For the text-containing cell, return its midpoint in (X, Y) coordinate format. 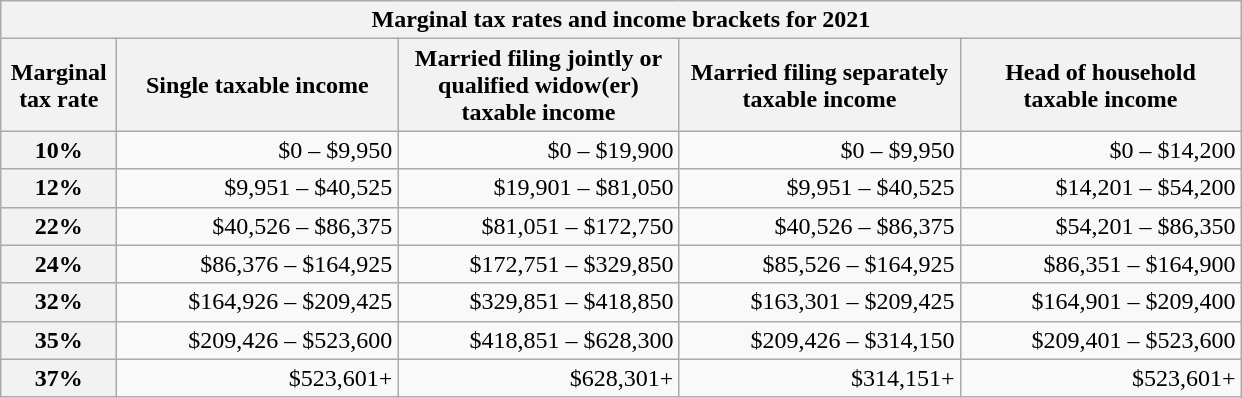
$0 – $14,200 (1100, 150)
$209,401 – $523,600 (1100, 340)
$418,851 – $628,300 (538, 340)
10% (59, 150)
Marginal tax rates and income brackets for 2021 (621, 20)
$85,526 – $164,925 (820, 264)
$0 – $19,900 (538, 150)
$172,751 – $329,850 (538, 264)
Marginal tax rate (59, 85)
$86,351 – $164,900 (1100, 264)
$19,901 – $81,050 (538, 188)
12% (59, 188)
$314,151+ (820, 378)
35% (59, 340)
22% (59, 226)
$209,426 – $314,150 (820, 340)
$164,926 – $209,425 (258, 302)
$628,301+ (538, 378)
$54,201 – $86,350 (1100, 226)
$86,376 – $164,925 (258, 264)
$81,051 – $172,750 (538, 226)
Married filing separately taxable income (820, 85)
37% (59, 378)
Married filing jointly or qualified widow(er) taxable income (538, 85)
Head of household taxable income (1100, 85)
$14,201 – $54,200 (1100, 188)
24% (59, 264)
32% (59, 302)
$164,901 – $209,400 (1100, 302)
Single taxable income (258, 85)
$329,851 – $418,850 (538, 302)
$209,426 – $523,600 (258, 340)
$163,301 – $209,425 (820, 302)
